Identify which cell holds the provided text, then report its (X, Y) central coordinate. 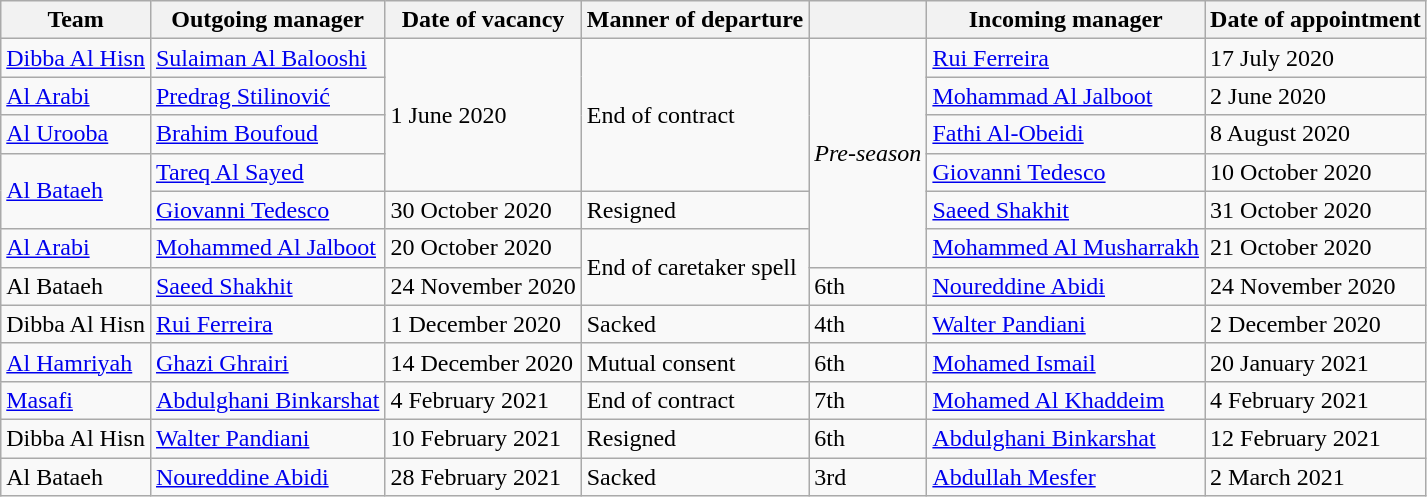
Mohammed Al Jalboot (267, 248)
7th (868, 400)
1 December 2020 (483, 324)
Date of vacancy (483, 20)
End of caretaker spell (694, 267)
Date of appointment (1316, 20)
31 October 2020 (1316, 210)
Ghazi Ghrairi (267, 362)
1 June 2020 (483, 115)
21 October 2020 (1316, 248)
Outgoing manager (267, 20)
Brahim Boufoud (267, 134)
Mohamed Al Khaddeim (1066, 400)
2 March 2021 (1316, 477)
Incoming manager (1066, 20)
8 August 2020 (1316, 134)
10 February 2021 (483, 438)
Tareq Al Sayed (267, 172)
Sulaiman Al Balooshi (267, 58)
Mohamed Ismail (1066, 362)
2 December 2020 (1316, 324)
Manner of departure (694, 20)
Fathi Al-Obeidi (1066, 134)
Al Hamriyah (76, 362)
20 October 2020 (483, 248)
30 October 2020 (483, 210)
28 February 2021 (483, 477)
Predrag Stilinović (267, 96)
Mohammed Al Musharrakh (1066, 248)
20 January 2021 (1316, 362)
Al Urooba (76, 134)
17 July 2020 (1316, 58)
3rd (868, 477)
14 December 2020 (483, 362)
10 October 2020 (1316, 172)
Mohammad Al Jalboot (1066, 96)
12 February 2021 (1316, 438)
2 June 2020 (1316, 96)
Mutual consent (694, 362)
4th (868, 324)
Pre-season (868, 153)
Team (76, 20)
Masafi (76, 400)
Abdullah Mesfer (1066, 477)
